For the text-containing cell, return its midpoint in (x, y) coordinate format. 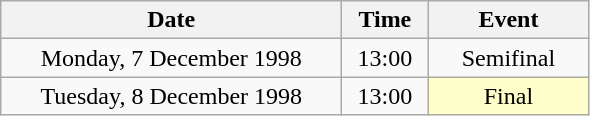
Semifinal (508, 58)
Time (385, 20)
Final (508, 96)
Monday, 7 December 1998 (172, 58)
Event (508, 20)
Date (172, 20)
Tuesday, 8 December 1998 (172, 96)
